Return (x, y) of the center of cell containing provided text 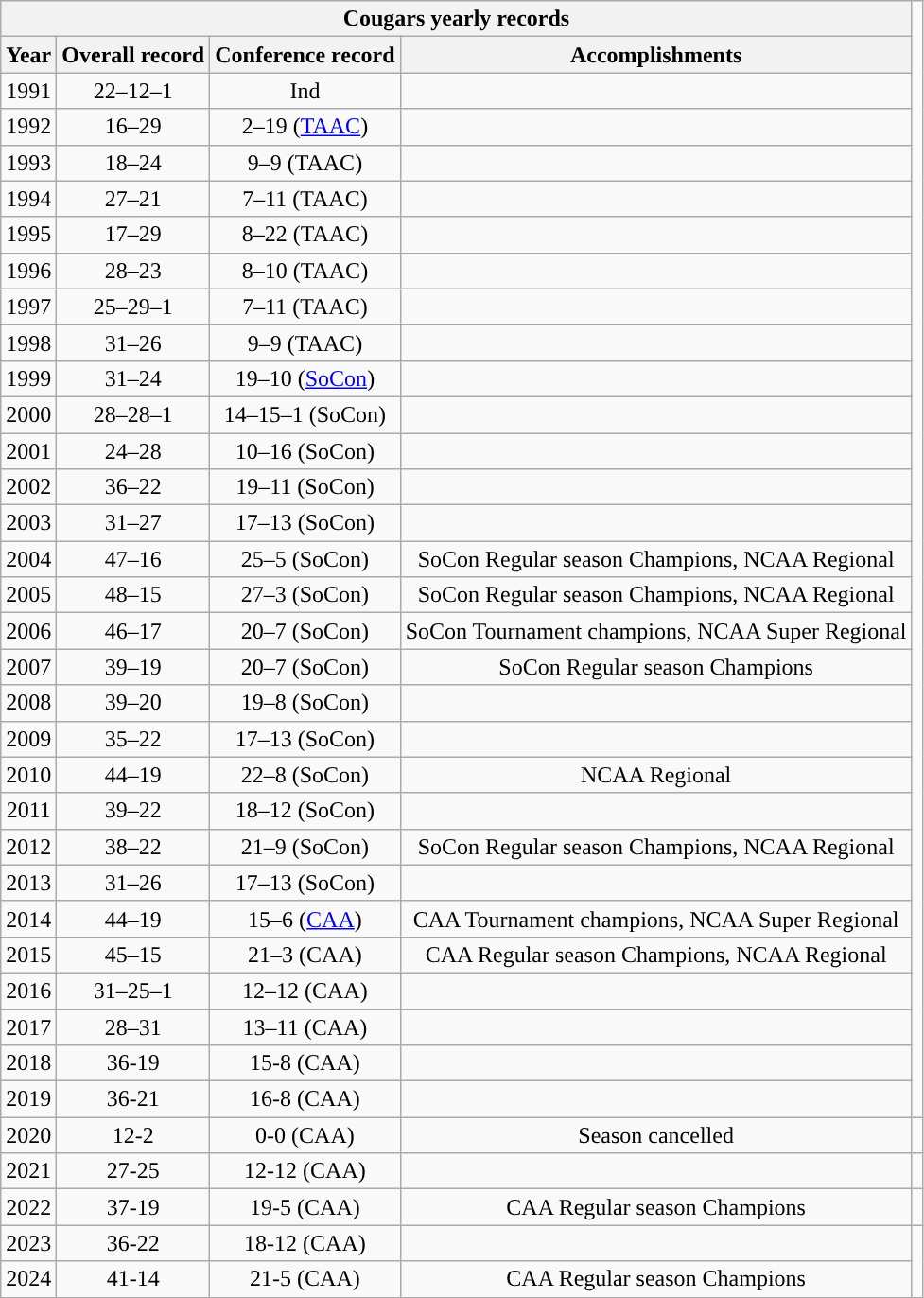
19–8 (SoCon) (305, 703)
18–12 (SoCon) (305, 811)
39–19 (133, 667)
2008 (28, 703)
37-19 (133, 1207)
10–16 (SoCon) (305, 451)
1992 (28, 127)
SoCon Tournament champions, NCAA Super Regional (656, 631)
2000 (28, 414)
2014 (28, 919)
SoCon Regular season Champions (656, 667)
18-12 (CAA) (305, 1243)
2004 (28, 559)
CAA Tournament champions, NCAA Super Regional (656, 919)
15–6 (CAA) (305, 919)
31–25–1 (133, 991)
Year (28, 55)
21–9 (SoCon) (305, 847)
CAA Regular season Champions, NCAA Regional (656, 955)
19–10 (SoCon) (305, 378)
25–29–1 (133, 307)
31–24 (133, 378)
2001 (28, 451)
17–29 (133, 235)
Conference record (305, 55)
2016 (28, 991)
16–29 (133, 127)
19–11 (SoCon) (305, 487)
1997 (28, 307)
NCAA Regional (656, 775)
21-5 (CAA) (305, 1279)
2007 (28, 667)
2017 (28, 1026)
12–12 (CAA) (305, 991)
39–20 (133, 703)
41-14 (133, 1279)
Overall record (133, 55)
2021 (28, 1171)
27–21 (133, 199)
1995 (28, 235)
22–12–1 (133, 91)
1999 (28, 378)
12-12 (CAA) (305, 1171)
45–15 (133, 955)
8–22 (TAAC) (305, 235)
1996 (28, 271)
2020 (28, 1135)
0-0 (CAA) (305, 1135)
16-8 (CAA) (305, 1099)
22–8 (SoCon) (305, 775)
8–10 (TAAC) (305, 271)
1994 (28, 199)
31–27 (133, 523)
Accomplishments (656, 55)
12-2 (133, 1135)
2003 (28, 523)
48–15 (133, 595)
1998 (28, 342)
36-21 (133, 1099)
2–19 (TAAC) (305, 127)
1993 (28, 163)
2010 (28, 775)
2002 (28, 487)
27-25 (133, 1171)
2018 (28, 1063)
2024 (28, 1279)
36-19 (133, 1063)
35–22 (133, 739)
Ind (305, 91)
28–23 (133, 271)
1991 (28, 91)
46–17 (133, 631)
2019 (28, 1099)
38–22 (133, 847)
39–22 (133, 811)
2013 (28, 883)
15-8 (CAA) (305, 1063)
13–11 (CAA) (305, 1026)
2012 (28, 847)
2005 (28, 595)
24–28 (133, 451)
19-5 (CAA) (305, 1207)
18–24 (133, 163)
21–3 (CAA) (305, 955)
28–28–1 (133, 414)
2011 (28, 811)
2023 (28, 1243)
2006 (28, 631)
47–16 (133, 559)
36-22 (133, 1243)
Cougars yearly records (456, 19)
27–3 (SoCon) (305, 595)
Season cancelled (656, 1135)
28–31 (133, 1026)
2009 (28, 739)
2015 (28, 955)
25–5 (SoCon) (305, 559)
2022 (28, 1207)
14–15–1 (SoCon) (305, 414)
36–22 (133, 487)
